From the cell containing the given text, extract its center point as [x, y] coordinate. 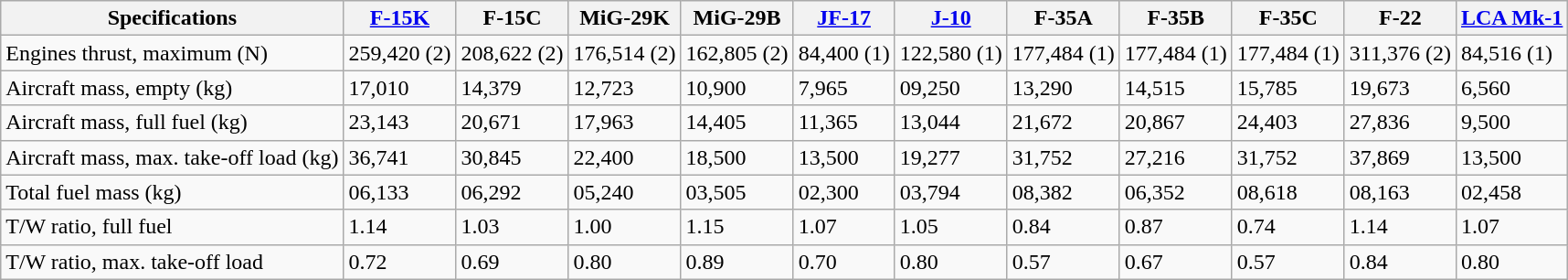
27,216 [1175, 157]
Engines thrust, maximum (N) [172, 53]
14,379 [512, 88]
17,963 [625, 123]
06,133 [400, 192]
311,376 (2) [1400, 53]
06,352 [1175, 192]
17,010 [400, 88]
03,505 [736, 192]
19,277 [950, 157]
F-35A [1064, 18]
12,723 [625, 88]
10,900 [736, 88]
1.03 [512, 227]
Aircraft mass, full fuel (kg) [172, 123]
37,869 [1400, 157]
0.67 [1175, 262]
7,965 [844, 88]
14,515 [1175, 88]
84,516 (1) [1511, 53]
05,240 [625, 192]
27,836 [1400, 123]
F-15C [512, 18]
1.00 [625, 227]
08,382 [1064, 192]
20,671 [512, 123]
18,500 [736, 157]
T/W ratio, max. take-off load [172, 262]
Aircraft mass, empty (kg) [172, 88]
0.70 [844, 262]
6,560 [1511, 88]
08,163 [1400, 192]
F-35B [1175, 18]
JF-17 [844, 18]
36,741 [400, 157]
MiG-29K [625, 18]
259,420 (2) [400, 53]
20,867 [1175, 123]
15,785 [1288, 88]
14,405 [736, 123]
84,400 (1) [844, 53]
0.74 [1288, 227]
0.69 [512, 262]
13,044 [950, 123]
208,622 (2) [512, 53]
176,514 (2) [625, 53]
F-35C [1288, 18]
19,673 [1400, 88]
13,290 [1064, 88]
24,403 [1288, 123]
162,805 (2) [736, 53]
1.05 [950, 227]
09,250 [950, 88]
T/W ratio, full fuel [172, 227]
122,580 (1) [950, 53]
MiG-29B [736, 18]
21,672 [1064, 123]
F-15K [400, 18]
F-22 [1400, 18]
03,794 [950, 192]
02,300 [844, 192]
08,618 [1288, 192]
J-10 [950, 18]
Total fuel mass (kg) [172, 192]
0.89 [736, 262]
LCA Mk-1 [1511, 18]
0.87 [1175, 227]
06,292 [512, 192]
0.72 [400, 262]
30,845 [512, 157]
9,500 [1511, 123]
22,400 [625, 157]
Aircraft mass, max. take-off load (kg) [172, 157]
Specifications [172, 18]
02,458 [1511, 192]
23,143 [400, 123]
1.15 [736, 227]
11,365 [844, 123]
